Pinpoint the cell where the given text exists, returning its [X, Y] midpoint coordinate. 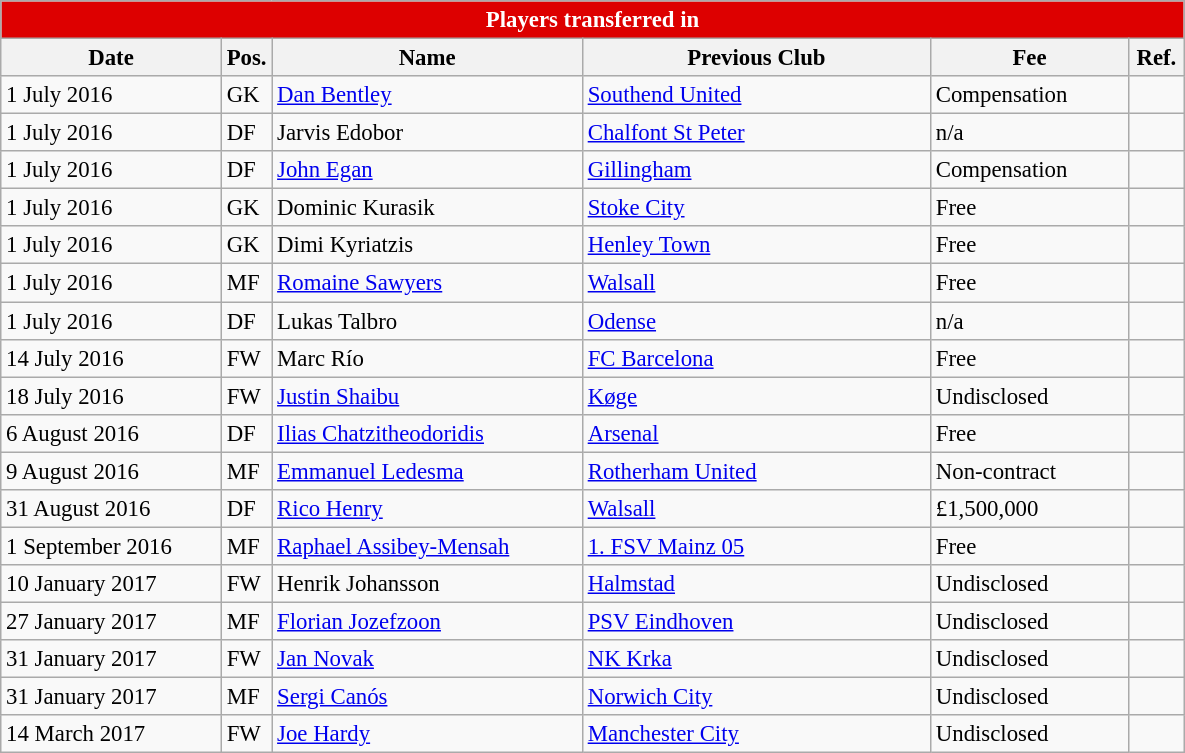
14 July 2016 [112, 358]
Dominic Kurasik [428, 208]
1 September 2016 [112, 546]
Raphael Assibey-Mensah [428, 546]
Players transferred in [592, 20]
Stoke City [756, 208]
Emmanuel Ledesma [428, 471]
Name [428, 58]
FC Barcelona [756, 358]
Fee [1029, 58]
Køge [756, 396]
Justin Shaibu [428, 396]
Sergi Canós [428, 697]
Norwich City [756, 697]
Pos. [246, 58]
£1,500,000 [1029, 509]
Henrik Johansson [428, 584]
10 January 2017 [112, 584]
Manchester City [756, 734]
Non-contract [1029, 471]
Gillingham [756, 170]
6 August 2016 [112, 433]
14 March 2017 [112, 734]
Halmstad [756, 584]
Previous Club [756, 58]
PSV Eindhoven [756, 621]
Arsenal [756, 433]
Southend United [756, 95]
Romaine Sawyers [428, 283]
Joe Hardy [428, 734]
Ref. [1157, 58]
Lukas Talbro [428, 321]
Rotherham United [756, 471]
Jarvis Edobor [428, 133]
18 July 2016 [112, 396]
NK Krka [756, 659]
Date [112, 58]
Dimi Kyriatzis [428, 245]
Marc Río [428, 358]
1. FSV Mainz 05 [756, 546]
John Egan [428, 170]
31 August 2016 [112, 509]
Rico Henry [428, 509]
Florian Jozefzoon [428, 621]
Dan Bentley [428, 95]
Chalfont St Peter [756, 133]
Ilias Chatzitheodoridis [428, 433]
Odense [756, 321]
Henley Town [756, 245]
27 January 2017 [112, 621]
Jan Novak [428, 659]
9 August 2016 [112, 471]
